Determine the (x, y) coordinate at the center of the cell enclosing the given text.  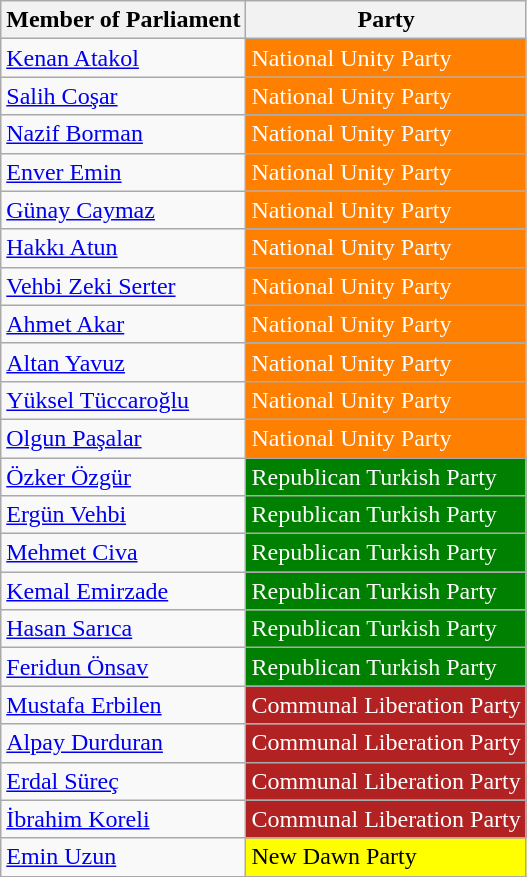
Mustafa Erbilen (124, 705)
Nazif Borman (124, 134)
Salih Coşar (124, 96)
Hasan Sarıca (124, 629)
Olgun Paşalar (124, 438)
Özker Özgür (124, 477)
Enver Emin (124, 172)
Altan Yavuz (124, 362)
Vehbi Zeki Serter (124, 286)
Feridun Önsav (124, 667)
Mehmet Civa (124, 553)
Ergün Vehbi (124, 515)
Emin Uzun (124, 857)
Yüksel Tüccaroğlu (124, 400)
İbrahim Koreli (124, 819)
Ahmet Akar (124, 324)
Erdal Süreç (124, 781)
New Dawn Party (386, 857)
Party (386, 20)
Kemal Emirzade (124, 591)
Kenan Atakol (124, 58)
Günay Caymaz (124, 210)
Hakkı Atun (124, 248)
Member of Parliament (124, 20)
Alpay Durduran (124, 743)
